From the cell containing the given text, extract its center point as [x, y] coordinate. 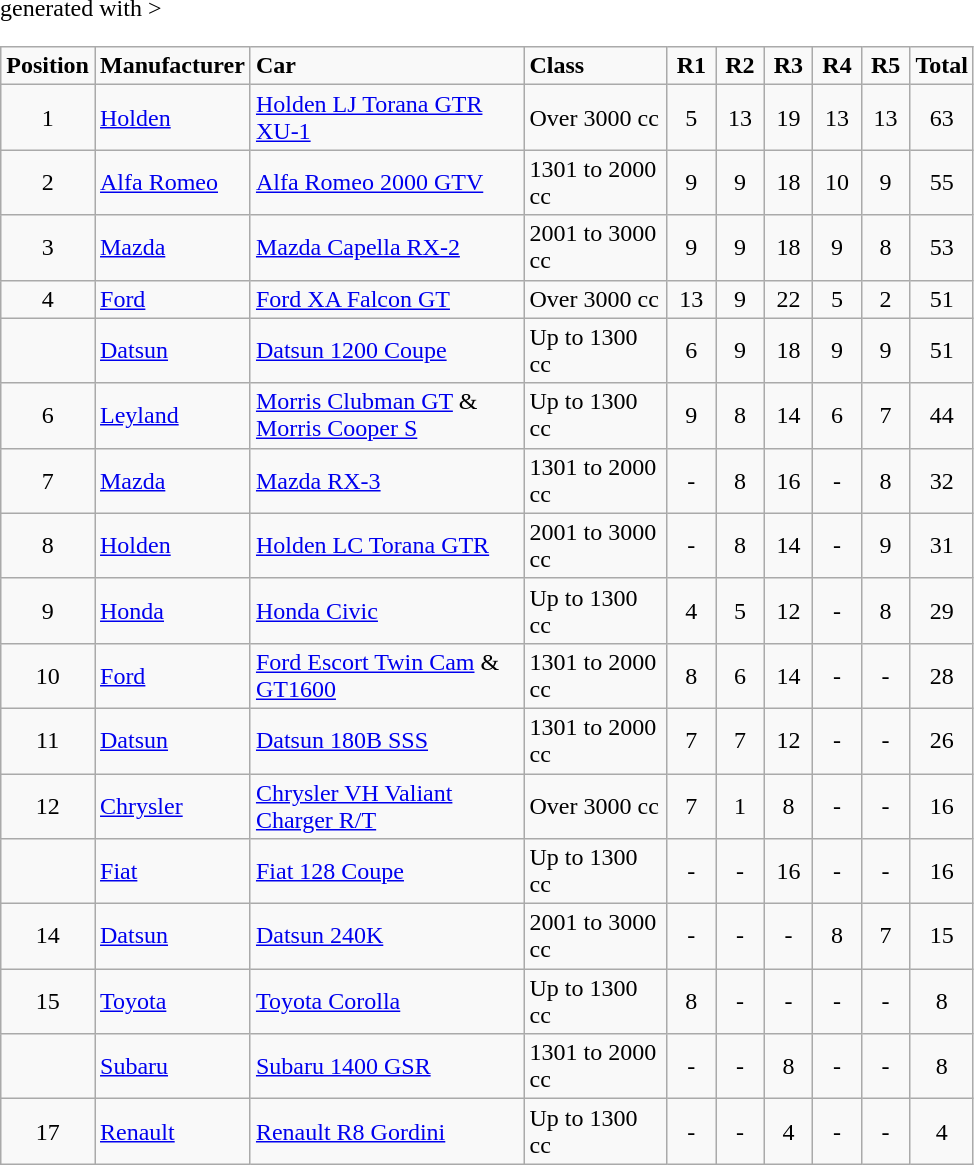
Holden LC Torana GTR [387, 546]
29 [942, 610]
Alfa Romeo [172, 182]
Toyota [172, 1002]
Subaru [172, 1066]
Renault [172, 1132]
Mazda Capella RX-2 [387, 248]
Ford XA Falcon GT [387, 299]
Honda [172, 610]
55 [942, 182]
63 [942, 118]
Toyota Corolla [387, 1002]
Subaru 1400 GSR [387, 1066]
31 [942, 546]
Honda Civic [387, 610]
Datsun 180B SSS [387, 740]
11 [48, 740]
R1 [692, 66]
R2 [740, 66]
Alfa Romeo 2000 GTV [387, 182]
28 [942, 676]
Chrysler VH Valiant Charger R/T [387, 806]
Renault R8 Gordini [387, 1132]
Holden LJ Torana GTR XU-1 [387, 118]
R5 [886, 66]
R4 [838, 66]
Fiat 128 Coupe [387, 872]
19 [788, 118]
Chrysler [172, 806]
Manufacturer [172, 66]
17 [48, 1132]
53 [942, 248]
26 [942, 740]
Fiat [172, 872]
Car [387, 66]
Class [596, 66]
Morris Clubman GT & Morris Cooper S [387, 416]
Ford Escort Twin Cam & GT1600 [387, 676]
Mazda RX-3 [387, 480]
Leyland [172, 416]
3 [48, 248]
44 [942, 416]
Total [942, 66]
Position [48, 66]
22 [788, 299]
Datsun 240K [387, 936]
R3 [788, 66]
Datsun 1200 Coupe [387, 350]
32 [942, 480]
